Pinpoint the cell where the given text exists, returning its (X, Y) midpoint coordinate. 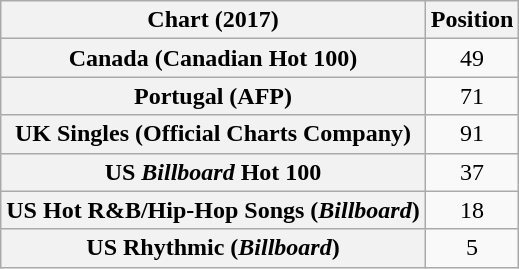
Position (472, 20)
49 (472, 58)
91 (472, 134)
Canada (Canadian Hot 100) (213, 58)
UK Singles (Official Charts Company) (213, 134)
Portugal (AFP) (213, 96)
Chart (2017) (213, 20)
71 (472, 96)
5 (472, 248)
18 (472, 210)
US Hot R&B/Hip-Hop Songs (Billboard) (213, 210)
US Billboard Hot 100 (213, 172)
37 (472, 172)
US Rhythmic (Billboard) (213, 248)
